Detect which cell encompasses the target text, then output its (x, y) center coordinate. 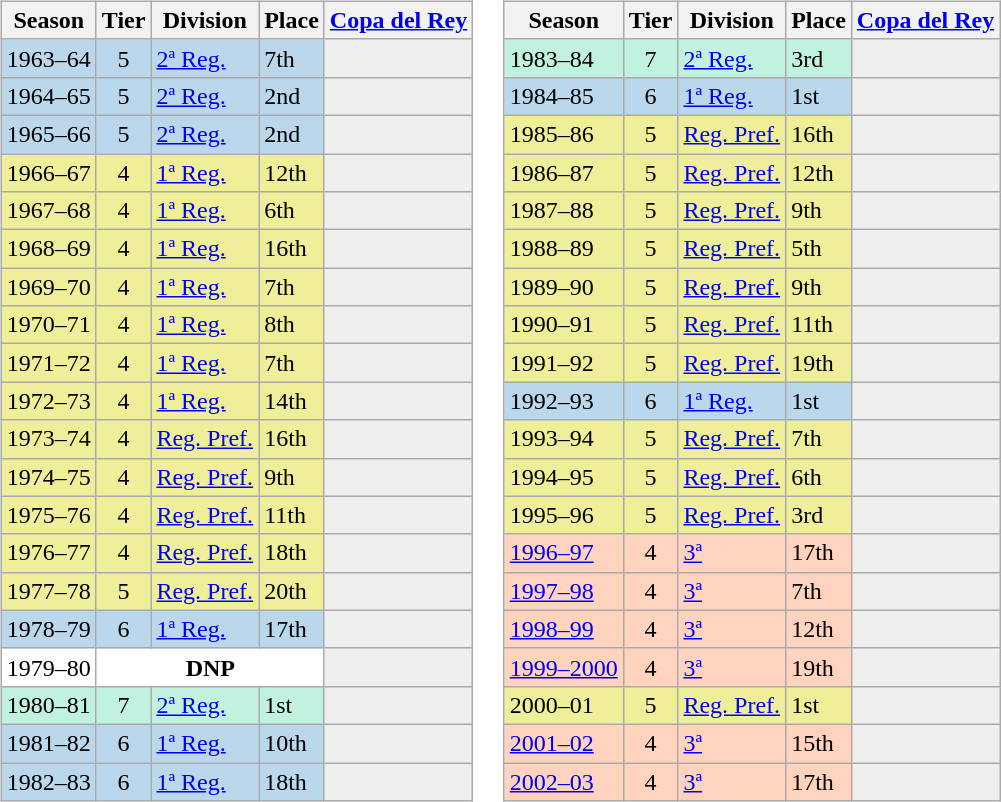
1994–95 (564, 477)
1970–71 (48, 325)
1969–70 (48, 287)
1997–98 (564, 591)
1987–88 (564, 211)
1990–91 (564, 325)
2002–03 (564, 781)
1973–74 (48, 439)
1977–78 (48, 591)
1989–90 (564, 287)
1972–73 (48, 401)
1992–93 (564, 401)
1978–79 (48, 629)
2001–02 (564, 743)
2000–01 (564, 705)
1983–84 (564, 58)
1995–96 (564, 515)
1981–82 (48, 743)
15th (819, 743)
1967–68 (48, 211)
1988–89 (564, 249)
14th (292, 401)
1999–2000 (564, 667)
1993–94 (564, 439)
1964–65 (48, 96)
1974–75 (48, 477)
1991–92 (564, 363)
1976–77 (48, 553)
1965–66 (48, 134)
1971–72 (48, 363)
8th (292, 325)
1986–87 (564, 173)
1985–86 (564, 134)
1998–99 (564, 629)
1966–67 (48, 173)
1975–76 (48, 515)
DNP (210, 667)
1982–83 (48, 781)
1968–69 (48, 249)
1996–97 (564, 553)
1984–85 (564, 96)
10th (292, 743)
1963–64 (48, 58)
5th (819, 249)
20th (292, 591)
1979–80 (48, 667)
1980–81 (48, 705)
